Identify which cell holds the provided text, then report its [x, y] central coordinate. 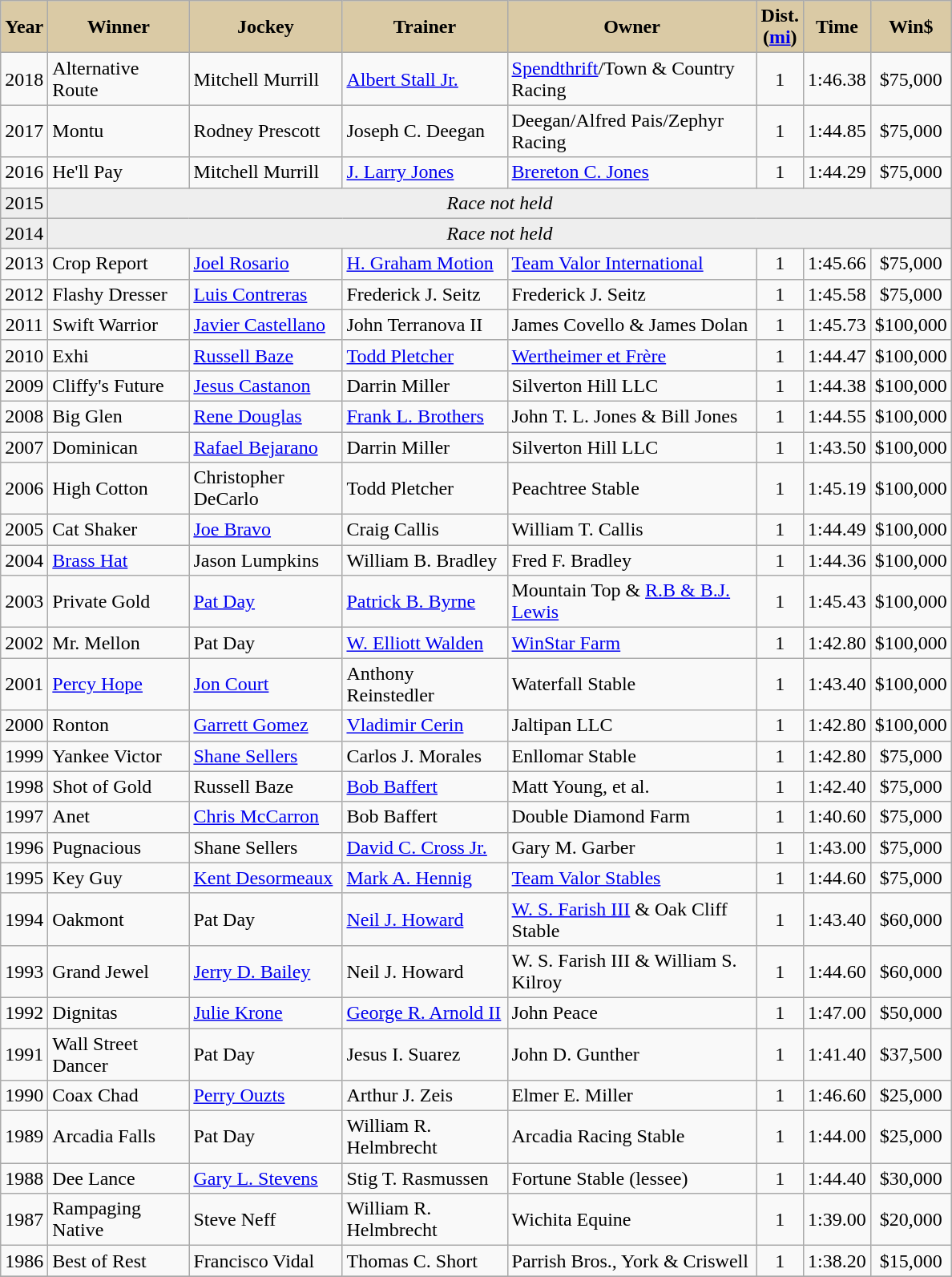
Carlos J. Morales [425, 756]
2005 [24, 530]
1:44.49 [837, 530]
1997 [24, 817]
1:44.55 [837, 416]
2012 [24, 294]
He'll Pay [119, 172]
William B. Bradley [425, 560]
1991 [24, 1053]
Thomas C. Short [425, 1261]
Waterfall Stable [631, 685]
Montu [119, 131]
Private Gold [119, 601]
Peachtree Stable [631, 489]
2014 [24, 233]
1:44.47 [837, 355]
2006 [24, 489]
Joe Bravo [266, 530]
2003 [24, 601]
2016 [24, 172]
1995 [24, 878]
Double Diamond Farm [631, 817]
1990 [24, 1096]
1:45.66 [837, 264]
Grand Jewel [119, 972]
Arcadia Falls [119, 1137]
1:46.38 [837, 79]
1986 [24, 1261]
$30,000 [910, 1178]
W. Elliott Walden [425, 643]
1993 [24, 972]
Spendthrift/Town & Country Racing [631, 79]
1:41.40 [837, 1053]
Joseph C. Deegan [425, 131]
1:40.60 [837, 817]
William T. Callis [631, 530]
Key Guy [119, 878]
Ronton [119, 725]
Wertheimer et Frère [631, 355]
Matt Young, et al. [631, 786]
1996 [24, 847]
1998 [24, 786]
Deegan/Alfred Pais/Zephyr Racing [631, 131]
Yankee Victor [119, 756]
1:46.60 [837, 1096]
W. S. Farish III & Oak Cliff Stable [631, 919]
Dee Lance [119, 1178]
1:45.43 [837, 601]
Dignitas [119, 1012]
Team Valor International [631, 264]
Jesus Castanon [266, 386]
H. Graham Motion [425, 264]
Coax Chad [119, 1096]
Crop Report [119, 264]
Mountain Top & R.B & B.J. Lewis [631, 601]
Best of Rest [119, 1261]
Stig T. Rasmussen [425, 1178]
George R. Arnold II [425, 1012]
Luis Contreras [266, 294]
Rampaging Native [119, 1220]
Percy Hope [119, 685]
Rene Douglas [266, 416]
1:44.00 [837, 1137]
Dominican [119, 447]
1:44.36 [837, 560]
1:42.40 [837, 786]
1:44.38 [837, 386]
Flashy Dresser [119, 294]
1:45.19 [837, 489]
$15,000 [910, 1261]
2017 [24, 131]
1:44.29 [837, 172]
2002 [24, 643]
John Peace [631, 1012]
1987 [24, 1220]
Patrick B. Byrne [425, 601]
Anthony Reinstedler [425, 685]
Kent Desormeaux [266, 878]
1:47.00 [837, 1012]
Enllomar Stable [631, 756]
Arthur J. Zeis [425, 1096]
Vladimir Cerin [425, 725]
Arcadia Racing Stable [631, 1137]
Dist.(mi) [780, 27]
Rafael Bejarano [266, 447]
Rodney Prescott [266, 131]
Time [837, 27]
Winner [119, 27]
$20,000 [910, 1220]
John Terranova II [425, 325]
Trainer [425, 27]
Fred F. Bradley [631, 560]
W. S. Farish III & William S. Kilroy [631, 972]
$37,500 [910, 1053]
Jockey [266, 27]
John D. Gunther [631, 1053]
2018 [24, 79]
2009 [24, 386]
Chris McCarron [266, 817]
Gary L. Stevens [266, 1178]
Parrish Bros., York & Criswell [631, 1261]
Team Valor Stables [631, 878]
John T. L. Jones & Bill Jones [631, 416]
Garrett Gomez [266, 725]
Pugnacious [119, 847]
Frank L. Brothers [425, 416]
Big Glen [119, 416]
Perry Ouzts [266, 1096]
2010 [24, 355]
Gary M. Garber [631, 847]
2013 [24, 264]
1:45.58 [837, 294]
J. Larry Jones [425, 172]
Christopher DeCarlo [266, 489]
2015 [24, 203]
1994 [24, 919]
1989 [24, 1137]
Jesus I. Suarez [425, 1053]
2001 [24, 685]
Francisco Vidal [266, 1261]
2004 [24, 560]
Owner [631, 27]
High Cotton [119, 489]
Elmer E. Miller [631, 1096]
Jason Lumpkins [266, 560]
Mr. Mellon [119, 643]
2008 [24, 416]
1:43.50 [837, 447]
2007 [24, 447]
Brass Hat [119, 560]
1:43.00 [837, 847]
1:44.40 [837, 1178]
WinStar Farm [631, 643]
Year [24, 27]
1999 [24, 756]
Julie Krone [266, 1012]
Jon Court [266, 685]
1988 [24, 1178]
1992 [24, 1012]
Fortune Stable (lessee) [631, 1178]
2011 [24, 325]
Jaltipan LLC [631, 725]
Wall Street Dancer [119, 1053]
Jerry D. Bailey [266, 972]
Albert Stall Jr. [425, 79]
Cat Shaker [119, 530]
Craig Callis [425, 530]
2000 [24, 725]
Wichita Equine [631, 1220]
Cliffy's Future [119, 386]
Javier Castellano [266, 325]
Oakmont [119, 919]
Swift Warrior [119, 325]
Mark A. Hennig [425, 878]
Alternative Route [119, 79]
Shot of Gold [119, 786]
David C. Cross Jr. [425, 847]
1:39.00 [837, 1220]
$50,000 [910, 1012]
Anet [119, 817]
Exhi [119, 355]
Joel Rosario [266, 264]
1:38.20 [837, 1261]
1:45.73 [837, 325]
1:44.85 [837, 131]
James Covello & James Dolan [631, 325]
Win$ [910, 27]
Steve Neff [266, 1220]
Brereton C. Jones [631, 172]
